Extract the (x, y) coordinate from the center of the cell holding the provided text.  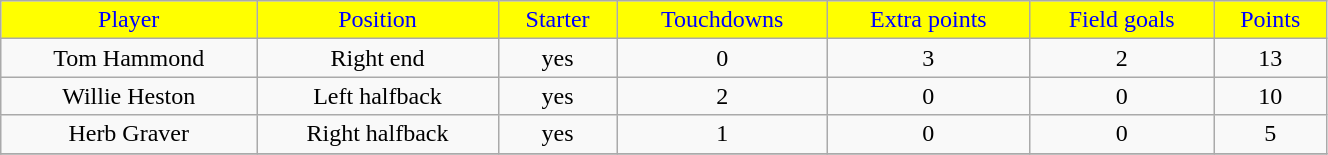
5 (1270, 134)
Starter (558, 20)
10 (1270, 96)
Left halfback (378, 96)
Points (1270, 20)
Right end (378, 58)
Extra points (929, 20)
Touchdowns (722, 20)
Player (129, 20)
Right halfback (378, 134)
Herb Graver (129, 134)
Tom Hammond (129, 58)
Field goals (1122, 20)
Position (378, 20)
1 (722, 134)
Willie Heston (129, 96)
3 (929, 58)
13 (1270, 58)
